Find where the given text appears and provide that cell's center as [X, Y] coordinate. 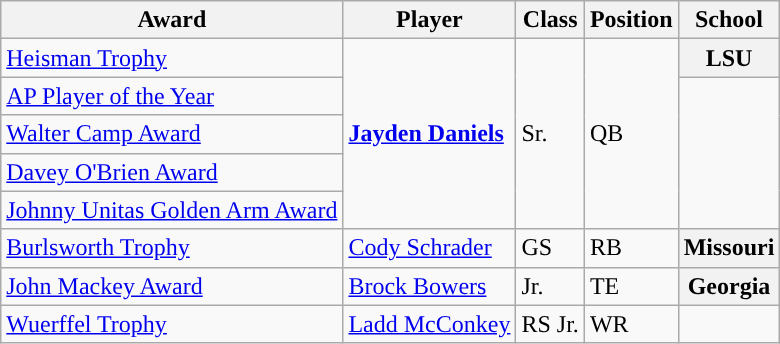
Georgia [729, 286]
John Mackey Award [172, 286]
Ladd McConkey [430, 324]
School [729, 20]
AP Player of the Year [172, 96]
Johnny Unitas Golden Arm Award [172, 210]
Walter Camp Award [172, 134]
Position [631, 20]
WR [631, 324]
QB [631, 134]
Brock Bowers [430, 286]
Burlsworth Trophy [172, 248]
LSU [729, 58]
Jr. [550, 286]
Player [430, 20]
GS [550, 248]
Class [550, 20]
Wuerffel Trophy [172, 324]
RS Jr. [550, 324]
Jayden Daniels [430, 134]
Davey O'Brien Award [172, 172]
Heisman Trophy [172, 58]
Award [172, 20]
TE [631, 286]
RB [631, 248]
Cody Schrader [430, 248]
Sr. [550, 134]
Missouri [729, 248]
